Locate the cell with the specified text and output its [x, y] center coordinate. 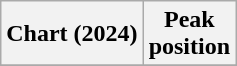
Peakposition [189, 34]
Chart (2024) [72, 34]
